Detect which cell encompasses the target text, then output its [x, y] center coordinate. 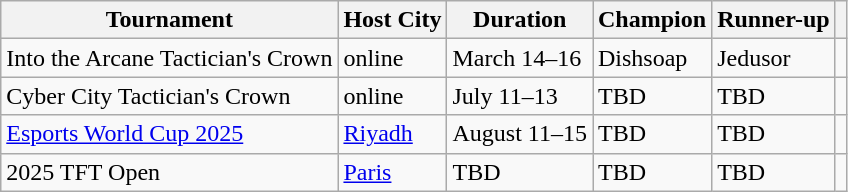
Dishsoap [652, 58]
Champion [652, 20]
August 11–15 [520, 134]
Duration [520, 20]
July 11–13 [520, 96]
Tournament [170, 20]
Runner-up [774, 20]
Riyadh [392, 134]
Host City [392, 20]
March 14–16 [520, 58]
Cyber City Tactician's Crown [170, 96]
Jedusor [774, 58]
Paris [392, 172]
2025 TFT Open [170, 172]
Into the Arcane Tactician's Crown [170, 58]
Esports World Cup 2025 [170, 134]
